Return [X, Y] of the center of cell containing provided text 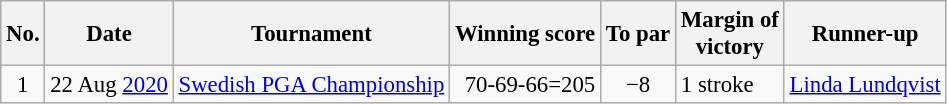
Tournament [311, 34]
70-69-66=205 [526, 85]
1 stroke [730, 85]
To par [638, 34]
Date [109, 34]
Swedish PGA Championship [311, 85]
Linda Lundqvist [865, 85]
No. [23, 34]
−8 [638, 85]
Margin ofvictory [730, 34]
22 Aug 2020 [109, 85]
1 [23, 85]
Winning score [526, 34]
Runner-up [865, 34]
